Pinpoint the cell where the given text exists, returning its (x, y) midpoint coordinate. 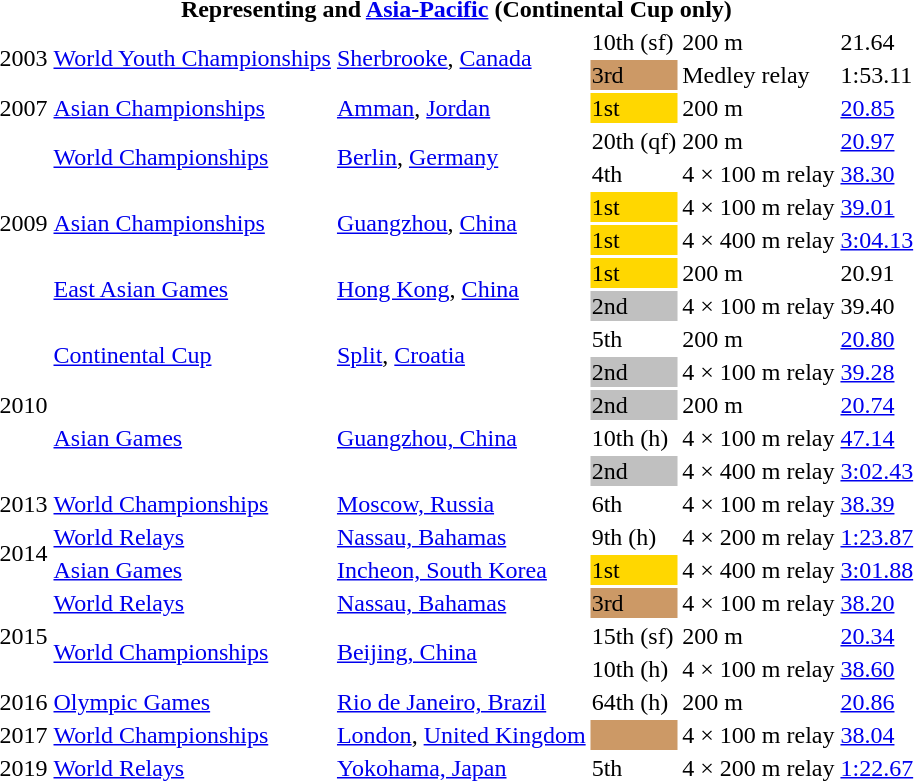
6th (634, 504)
Olympic Games (192, 702)
64th (h) (634, 702)
4 × 200 m relay (758, 537)
Medley relay (758, 75)
Continental Cup (192, 356)
4th (634, 174)
London, United Kingdom (461, 735)
15th (sf) (634, 636)
Hong Kong, China (461, 290)
9th (h) (634, 537)
Rio de Janeiro, Brazil (461, 702)
Berlin, Germany (461, 158)
Moscow, Russia (461, 504)
Sherbrooke, Canada (461, 58)
Amman, Jordan (461, 108)
5th (634, 339)
East Asian Games (192, 290)
Incheon, South Korea (461, 570)
World Youth Championships (192, 58)
Split, Croatia (461, 356)
10th (sf) (634, 42)
20th (qf) (634, 141)
Beijing, China (461, 652)
